Output the [x, y] coordinate of the center of the cell containing the given text.  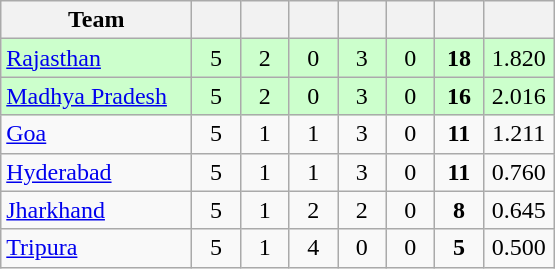
1.211 [518, 134]
8 [460, 210]
16 [460, 96]
Team [96, 20]
4 [314, 248]
Rajasthan [96, 58]
0.760 [518, 172]
Goa [96, 134]
Hyderabad [96, 172]
18 [460, 58]
Tripura [96, 248]
Madhya Pradesh [96, 96]
1.820 [518, 58]
2.016 [518, 96]
0.500 [518, 248]
0.645 [518, 210]
Jharkhand [96, 210]
